Output the (X, Y) coordinate of the center of the cell containing the given text.  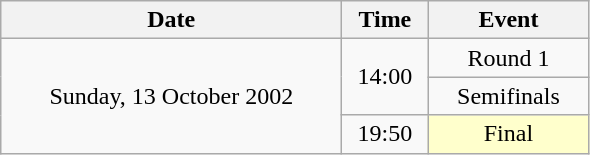
Event (508, 20)
19:50 (385, 134)
Round 1 (508, 58)
Sunday, 13 October 2002 (172, 96)
Time (385, 20)
Final (508, 134)
Date (172, 20)
14:00 (385, 77)
Semifinals (508, 96)
